Locate the cell with the specified text and output its (x, y) center coordinate. 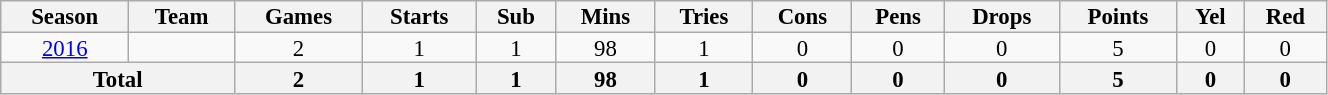
Mins (606, 16)
Games (299, 16)
Total (118, 78)
Season (65, 16)
Yel (1211, 16)
Pens (898, 16)
Sub (516, 16)
2016 (65, 48)
Red (1285, 16)
Drops (1002, 16)
Tries (704, 16)
Cons (802, 16)
Starts (420, 16)
Team (182, 16)
Points (1118, 16)
